Capture the cell that displays the provided text and extract its [x, y] central coordinate. 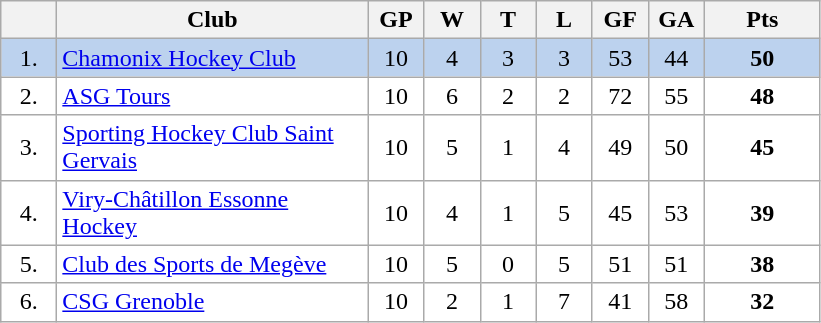
5. [29, 264]
ASG Tours [212, 96]
32 [762, 302]
38 [762, 264]
6 [452, 96]
58 [676, 302]
Club [212, 20]
Sporting Hockey Club Saint Gervais [212, 148]
44 [676, 58]
39 [762, 212]
7 [564, 302]
4. [29, 212]
1. [29, 58]
Pts [762, 20]
6. [29, 302]
GA [676, 20]
48 [762, 96]
L [564, 20]
41 [620, 302]
CSG Grenoble [212, 302]
Chamonix Hockey Club [212, 58]
W [452, 20]
0 [508, 264]
2. [29, 96]
49 [620, 148]
GF [620, 20]
55 [676, 96]
GP [396, 20]
Viry-Châtillon Essonne Hockey [212, 212]
T [508, 20]
72 [620, 96]
Club des Sports de Megève [212, 264]
3. [29, 148]
